Return [x, y] of the center of cell containing provided text 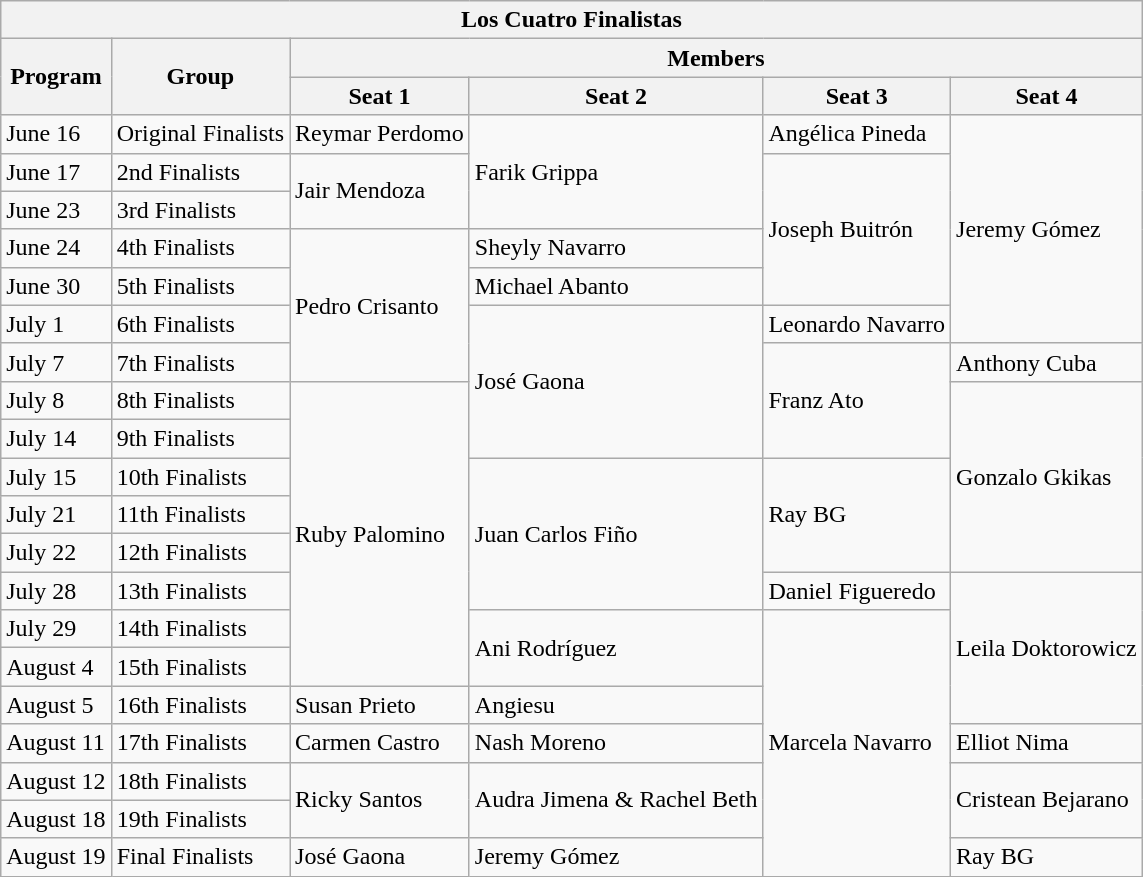
4th Finalists [200, 248]
16th Finalists [200, 705]
July 22 [56, 553]
Program [56, 77]
5th Finalists [200, 286]
Farik Grippa [616, 172]
August 12 [56, 781]
Seat 3 [857, 96]
Sheyly Navarro [616, 248]
Leonardo Navarro [857, 324]
Michael Abanto [616, 286]
Nash Moreno [616, 743]
Daniel Figueredo [857, 591]
June 23 [56, 210]
Leila Doktorowicz [1047, 648]
Elliot Nima [1047, 743]
June 17 [56, 172]
Los Cuatro Finalistas [572, 20]
Group [200, 77]
Reymar Perdomo [380, 134]
Joseph Buitrón [857, 229]
June 16 [56, 134]
Seat 4 [1047, 96]
11th Finalists [200, 515]
August 4 [56, 667]
2nd Finalists [200, 172]
July 29 [56, 629]
June 24 [56, 248]
Susan Prieto [380, 705]
10th Finalists [200, 477]
3rd Finalists [200, 210]
August 19 [56, 857]
July 14 [56, 438]
July 21 [56, 515]
13th Finalists [200, 591]
Members [716, 58]
Seat 2 [616, 96]
7th Finalists [200, 362]
Cristean Bejarano [1047, 800]
15th Finalists [200, 667]
Ani Rodríguez [616, 648]
Jair Mendoza [380, 191]
14th Finalists [200, 629]
6th Finalists [200, 324]
12th Finalists [200, 553]
Angélica Pineda [857, 134]
July 15 [56, 477]
Carmen Castro [380, 743]
Marcela Navarro [857, 743]
Pedro Crisanto [380, 305]
August 11 [56, 743]
July 28 [56, 591]
Franz Ato [857, 400]
July 8 [56, 400]
17th Finalists [200, 743]
Anthony Cuba [1047, 362]
Ricky Santos [380, 800]
Gonzalo Gkikas [1047, 476]
18th Finalists [200, 781]
Seat 1 [380, 96]
Juan Carlos Fiño [616, 534]
Final Finalists [200, 857]
Audra Jimena & Rachel Beth [616, 800]
Ruby Palomino [380, 533]
Angiesu [616, 705]
August 18 [56, 819]
July 1 [56, 324]
9th Finalists [200, 438]
19th Finalists [200, 819]
Original Finalists [200, 134]
June 30 [56, 286]
8th Finalists [200, 400]
August 5 [56, 705]
July 7 [56, 362]
